Detect which cell encompasses the target text, then output its (X, Y) center coordinate. 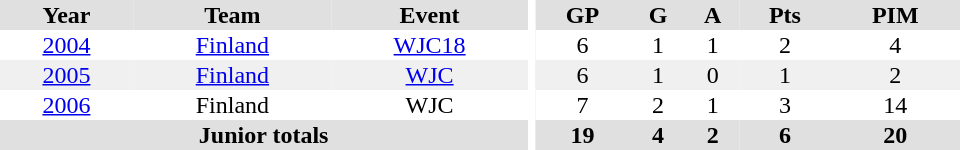
2006 (66, 105)
Year (66, 15)
Pts (784, 15)
19 (582, 135)
14 (895, 105)
3 (784, 105)
PIM (895, 15)
2005 (66, 75)
0 (712, 75)
GP (582, 15)
A (712, 15)
Junior totals (264, 135)
2004 (66, 45)
7 (582, 105)
Event (430, 15)
G (658, 15)
Team (232, 15)
20 (895, 135)
WJC18 (430, 45)
